Detect which cell encompasses the target text, then output its [X, Y] center coordinate. 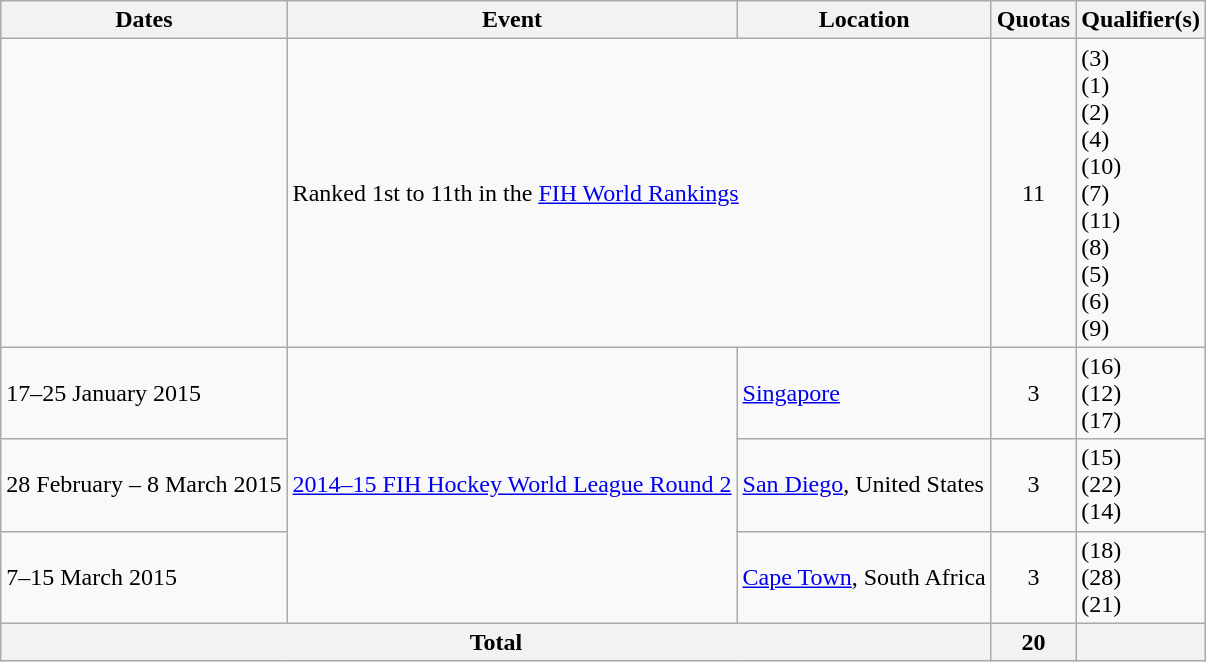
Total [496, 642]
San Diego, United States [864, 485]
11 [1033, 193]
Singapore [864, 393]
Dates [144, 20]
Event [512, 20]
7–15 March 2015 [144, 577]
2014–15 FIH Hockey World League Round 2 [512, 485]
Location [864, 20]
Qualifier(s) [1141, 20]
(18) (28) (21) [1141, 577]
28 February – 8 March 2015 [144, 485]
(16) (12) (17) [1141, 393]
Quotas [1033, 20]
Ranked 1st to 11th in the FIH World Rankings [639, 193]
17–25 January 2015 [144, 393]
Cape Town, South Africa [864, 577]
(3) (1) (2) (4) (10) (7) (11) (8) (5) (6) (9) [1141, 193]
20 [1033, 642]
(15) (22) (14) [1141, 485]
